Extract the (X, Y) coordinate from the center of the cell holding the provided text.  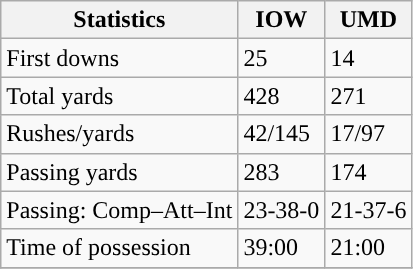
23-38-0 (282, 210)
21-37-6 (368, 210)
428 (282, 96)
Passing yards (120, 172)
21:00 (368, 248)
174 (368, 172)
17/97 (368, 134)
39:00 (282, 248)
Time of possession (120, 248)
Total yards (120, 96)
Rushes/yards (120, 134)
First downs (120, 58)
42/145 (282, 134)
271 (368, 96)
UMD (368, 20)
Passing: Comp–Att–Int (120, 210)
14 (368, 58)
283 (282, 172)
Statistics (120, 20)
IOW (282, 20)
25 (282, 58)
